Capture the cell that displays the provided text and extract its (X, Y) central coordinate. 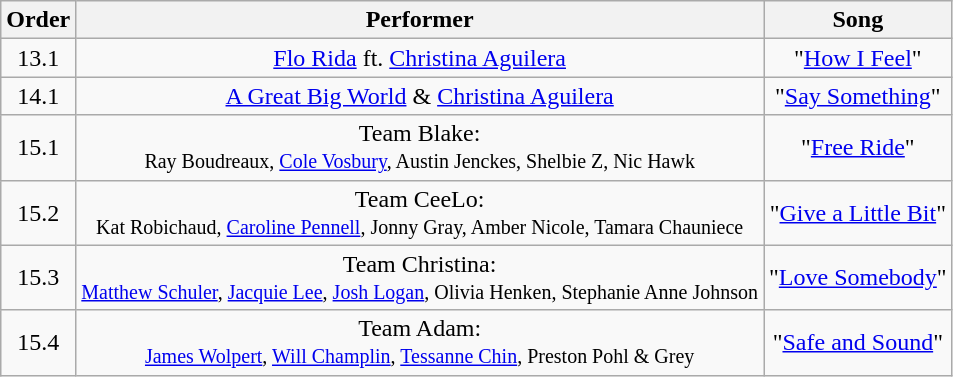
13.1 (38, 58)
Song (858, 20)
"Give a Little Bit" (858, 212)
14.1 (38, 96)
Team Blake: Ray Boudreaux, Cole Vosbury, Austin Jenckes, Shelbie Z, Nic Hawk (420, 148)
Order (38, 20)
"Love Somebody" (858, 278)
Team Christina: Matthew Schuler, Jacquie Lee, Josh Logan, Olivia Henken, Stephanie Anne Johnson (420, 278)
A Great Big World & Christina Aguilera (420, 96)
"Free Ride" (858, 148)
15.2 (38, 212)
Flo Rida ft. Christina Aguilera (420, 58)
"Say Something" (858, 96)
15.3 (38, 278)
15.1 (38, 148)
"Safe and Sound" (858, 342)
Team CeeLo: Kat Robichaud, Caroline Pennell, Jonny Gray, Amber Nicole, Tamara Chauniece (420, 212)
"How I Feel" (858, 58)
15.4 (38, 342)
Team Adam: James Wolpert, Will Champlin, Tessanne Chin, Preston Pohl & Grey (420, 342)
Performer (420, 20)
